For the text-containing cell, return its midpoint in (X, Y) coordinate format. 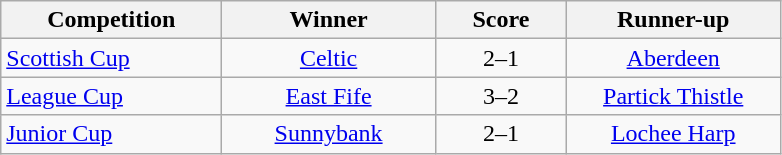
Lochee Harp (673, 134)
Competition (112, 20)
Runner-up (673, 20)
Score (500, 20)
Celtic (329, 58)
Sunnybank (329, 134)
Scottish Cup (112, 58)
Partick Thistle (673, 96)
League Cup (112, 96)
Winner (329, 20)
East Fife (329, 96)
3–2 (500, 96)
Junior Cup (112, 134)
Aberdeen (673, 58)
